Detect which cell encompasses the target text, then output its [x, y] center coordinate. 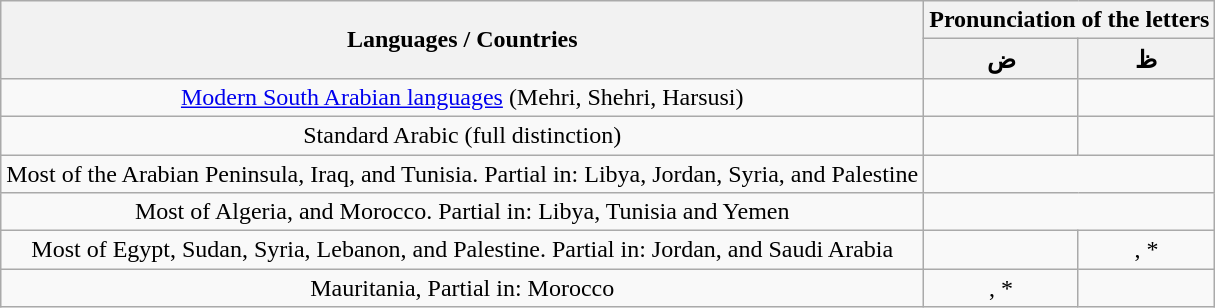
Languages / Countries [462, 40]
Mauritania, Partial in: Morocco [462, 288]
Most of Egypt, Sudan, Syria, Lebanon, and Palestine. Partial in: Jordan, and Saudi Arabia [462, 250]
Modern South Arabian languages (Mehri, Shehri, Harsusi) [462, 97]
ظ [1146, 59]
Most of Algeria, and Morocco. Partial in: Libya, Tunisia and Yemen [462, 212]
Pronunciation of the letters [1070, 20]
Most of the Arabian Peninsula, Iraq, and Tunisia. Partial in: Libya, Jordan, Syria, and Palestine [462, 173]
Standard Arabic (full distinction) [462, 135]
ض [1001, 59]
